For the text-containing cell, return its midpoint in [x, y] coordinate format. 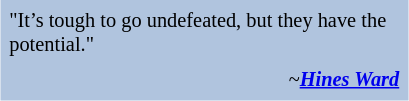
"It’s tough to go undefeated, but they have the potential." [204, 34]
~Hines Ward [204, 80]
